Capture the cell that displays the provided text and extract its (x, y) central coordinate. 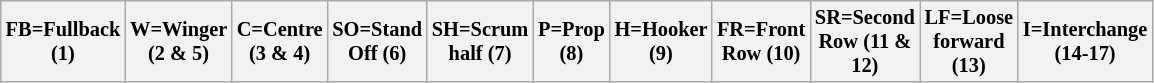
SH=Scrum half (7) (480, 41)
C=Centre (3 & 4) (280, 41)
P=Prop (8) (571, 41)
W=Winger (2 & 5) (178, 41)
I=Interchange (14-17) (1085, 41)
LF=Loose forward (13) (969, 41)
FB=Fullback (1) (63, 41)
SO=Stand Off (6) (376, 41)
FR=Front Row (10) (761, 41)
SR=Second Row (11 & 12) (865, 41)
H=Hooker (9) (661, 41)
